Detect which cell encompasses the target text, then output its [x, y] center coordinate. 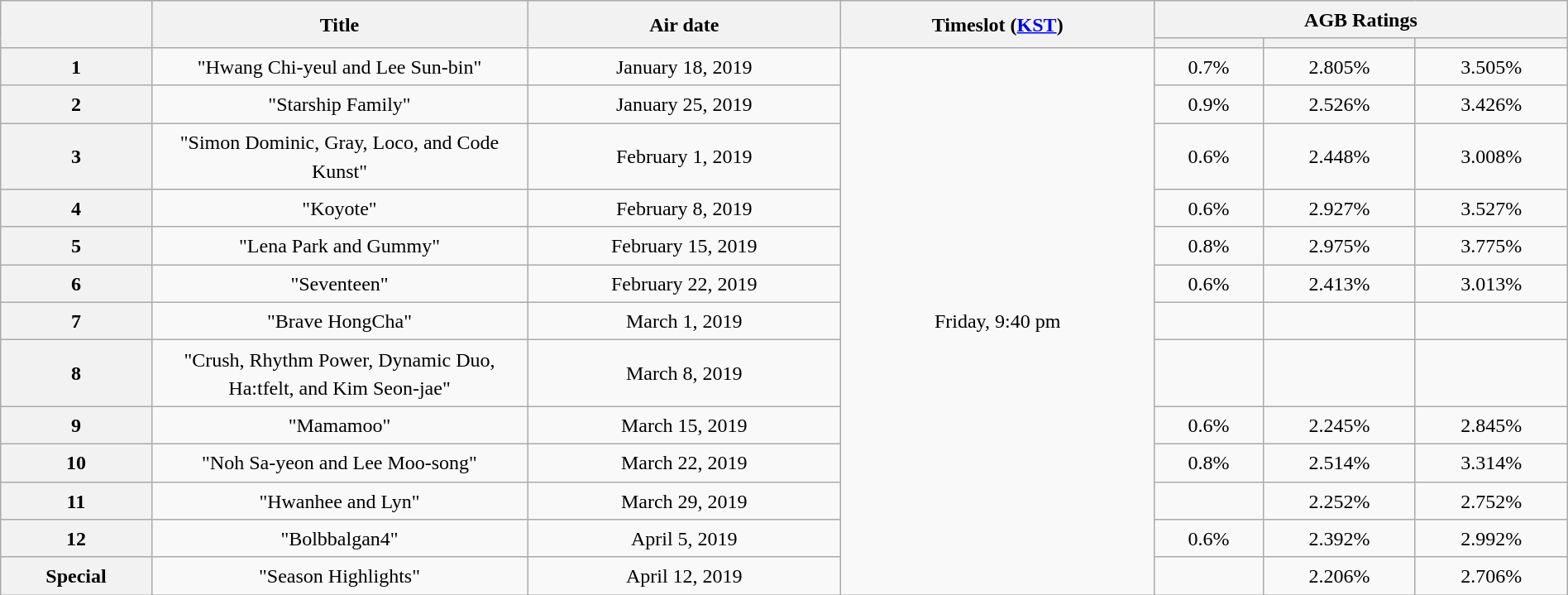
"Brave HongCha" [339, 321]
3.314% [1491, 463]
February 8, 2019 [685, 209]
Air date [685, 25]
2.992% [1491, 539]
2 [76, 104]
"Starship Family" [339, 104]
3.426% [1491, 104]
"Seventeen" [339, 284]
3.775% [1491, 246]
2.413% [1340, 284]
February 1, 2019 [685, 156]
3.008% [1491, 156]
April 5, 2019 [685, 539]
"Hwang Chi-yeul and Lee Sun-bin" [339, 66]
10 [76, 463]
0.7% [1209, 66]
"Simon Dominic, Gray, Loco, and Code Kunst" [339, 156]
"Lena Park and Gummy" [339, 246]
March 22, 2019 [685, 463]
2.206% [1340, 576]
"Crush, Rhythm Power, Dynamic Duo, Ha:tfelt, and Kim Seon-jae" [339, 373]
2.805% [1340, 66]
2.448% [1340, 156]
11 [76, 501]
3.013% [1491, 284]
2.252% [1340, 501]
March 29, 2019 [685, 501]
8 [76, 373]
9 [76, 425]
2.752% [1491, 501]
2.245% [1340, 425]
5 [76, 246]
3.505% [1491, 66]
"Bolbbalgan4" [339, 539]
February 22, 2019 [685, 284]
2.392% [1340, 539]
4 [76, 209]
February 15, 2019 [685, 246]
3.527% [1491, 209]
March 15, 2019 [685, 425]
January 25, 2019 [685, 104]
"Koyote" [339, 209]
2.975% [1340, 246]
"Season Highlights" [339, 576]
"Mamamoo" [339, 425]
2.845% [1491, 425]
0.9% [1209, 104]
12 [76, 539]
2.927% [1340, 209]
Title [339, 25]
1 [76, 66]
Special [76, 576]
AGB Ratings [1361, 20]
"Hwanhee and Lyn" [339, 501]
March 1, 2019 [685, 321]
7 [76, 321]
March 8, 2019 [685, 373]
2.514% [1340, 463]
3 [76, 156]
January 18, 2019 [685, 66]
Timeslot (KST) [997, 25]
April 12, 2019 [685, 576]
2.706% [1491, 576]
Friday, 9:40 pm [997, 321]
6 [76, 284]
"Noh Sa-yeon and Lee Moo-song" [339, 463]
2.526% [1340, 104]
